Search for the cell housing the specified text and yield its (X, Y) center coordinate. 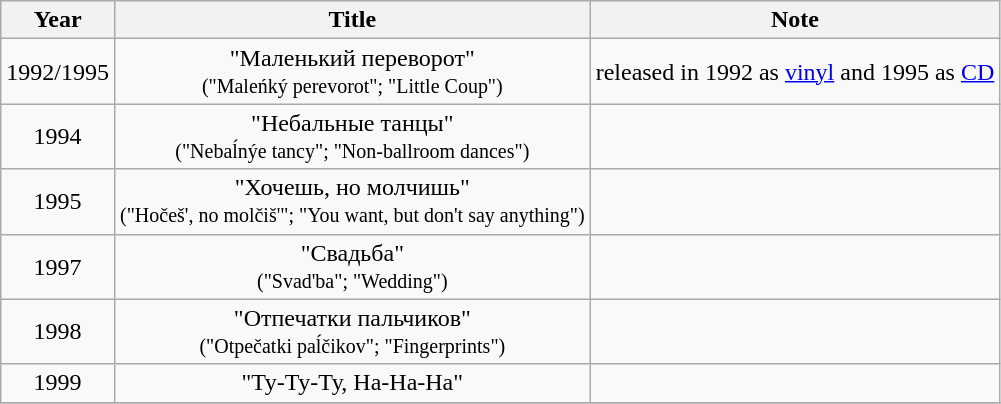
Note (795, 20)
"Ту-Ту-Ту, На-На-На" (352, 383)
"Маленький переворот" ("Maleńký perevorot"; "Little Coup") (352, 72)
Year (58, 20)
1994 (58, 136)
Title (352, 20)
1998 (58, 332)
1995 (58, 202)
"Хочешь, но молчишь" ("Hočeš', no molčiš'"; "You want, but don't say anything") (352, 202)
1997 (58, 266)
"Отпечатки пальчиков" ("Otpečatki paĺčikov"; "Fingerprints") (352, 332)
"Свадьба" ("Svad'ba"; "Wedding") (352, 266)
1992/1995 (58, 72)
1999 (58, 383)
released in 1992 as vinyl and 1995 as CD (795, 72)
"Небальные танцы" ("Nebaĺnýe tancy"; "Non-ballroom dances") (352, 136)
